Return (x, y) of the center of cell containing provided text 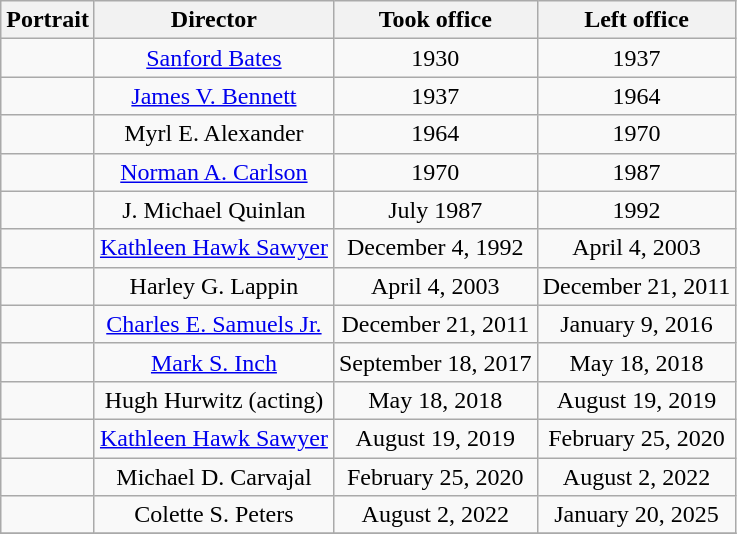
J. Michael Quinlan (214, 210)
Charles E. Samuels Jr. (214, 324)
1930 (435, 58)
January 9, 2016 (636, 324)
Sanford Bates (214, 58)
1992 (636, 210)
January 20, 2025 (636, 515)
Mark S. Inch (214, 362)
James V. Bennett (214, 96)
Director (214, 20)
Hugh Hurwitz (acting) (214, 400)
Portrait (48, 20)
December 4, 1992 (435, 248)
Left office (636, 20)
Michael D. Carvajal (214, 477)
September 18, 2017 (435, 362)
Took office (435, 20)
July 1987 (435, 210)
1987 (636, 172)
Colette S. Peters (214, 515)
Myrl E. Alexander (214, 134)
Norman A. Carlson (214, 172)
Harley G. Lappin (214, 286)
